Provide the [X, Y] coordinate of the cell's center where the given text is located.  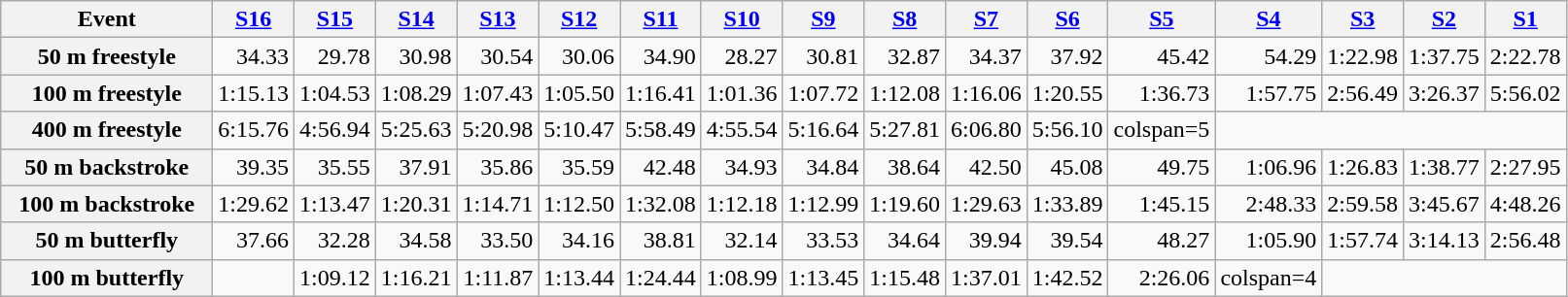
3:14.13 [1445, 241]
1:15.13 [254, 93]
30.98 [416, 56]
42.50 [986, 167]
34.37 [986, 56]
S8 [905, 19]
29.78 [335, 56]
1:01.36 [742, 93]
50 m backstroke [107, 167]
1:12.99 [823, 204]
S13 [498, 19]
colspan=4 [1269, 278]
1:15.48 [905, 278]
3:45.67 [1445, 204]
2:27.95 [1525, 167]
1:05.50 [579, 93]
1:16.21 [416, 278]
3:26.37 [1445, 93]
4:55.54 [742, 130]
S5 [1162, 19]
S4 [1269, 19]
34.84 [823, 167]
35.59 [579, 167]
1:07.72 [823, 93]
5:25.63 [416, 130]
1:12.08 [905, 93]
1:16.06 [986, 93]
S14 [416, 19]
S9 [823, 19]
2:26.06 [1162, 278]
33.50 [498, 241]
1:13.44 [579, 278]
32.28 [335, 241]
1:22.98 [1363, 56]
2:48.33 [1269, 204]
colspan=5 [1162, 130]
30.06 [579, 56]
5:10.47 [579, 130]
2:22.78 [1525, 56]
S1 [1525, 19]
6:06.80 [986, 130]
1:29.63 [986, 204]
1:13.45 [823, 278]
34.33 [254, 56]
5:20.98 [498, 130]
1:19.60 [905, 204]
30.81 [823, 56]
34.58 [416, 241]
100 m backstroke [107, 204]
42.48 [661, 167]
32.87 [905, 56]
1:37.75 [1445, 56]
1:24.44 [661, 278]
S2 [1445, 19]
1:05.90 [1269, 241]
37.91 [416, 167]
S6 [1067, 19]
50 m butterfly [107, 241]
45.42 [1162, 56]
1:09.12 [335, 278]
1:06.96 [1269, 167]
32.14 [742, 241]
1:12.18 [742, 204]
4:48.26 [1525, 204]
30.54 [498, 56]
1:57.75 [1269, 93]
35.55 [335, 167]
1:20.55 [1067, 93]
38.64 [905, 167]
34.64 [905, 241]
1:38.77 [1445, 167]
1:13.47 [335, 204]
34.93 [742, 167]
37.66 [254, 241]
37.92 [1067, 56]
33.53 [823, 241]
4:56.94 [335, 130]
Event [107, 19]
1:20.31 [416, 204]
100 m freestyle [107, 93]
S15 [335, 19]
1:11.87 [498, 278]
34.90 [661, 56]
54.29 [1269, 56]
39.35 [254, 167]
5:27.81 [905, 130]
38.81 [661, 241]
1:42.52 [1067, 278]
S3 [1363, 19]
S16 [254, 19]
5:56.02 [1525, 93]
1:29.62 [254, 204]
35.86 [498, 167]
1:57.74 [1363, 241]
28.27 [742, 56]
1:07.43 [498, 93]
1:04.53 [335, 93]
1:33.89 [1067, 204]
1:08.29 [416, 93]
5:16.64 [823, 130]
S11 [661, 19]
1:45.15 [1162, 204]
100 m butterfly [107, 278]
48.27 [1162, 241]
S10 [742, 19]
S7 [986, 19]
5:56.10 [1067, 130]
1:08.99 [742, 278]
39.94 [986, 241]
50 m freestyle [107, 56]
39.54 [1067, 241]
2:56.48 [1525, 241]
1:26.83 [1363, 167]
45.08 [1067, 167]
49.75 [1162, 167]
5:58.49 [661, 130]
1:14.71 [498, 204]
2:56.49 [1363, 93]
2:59.58 [1363, 204]
34.16 [579, 241]
1:16.41 [661, 93]
1:32.08 [661, 204]
400 m freestyle [107, 130]
1:12.50 [579, 204]
1:36.73 [1162, 93]
6:15.76 [254, 130]
S12 [579, 19]
1:37.01 [986, 278]
